Determine the [X, Y] coordinate at the center of the cell enclosing the given text.  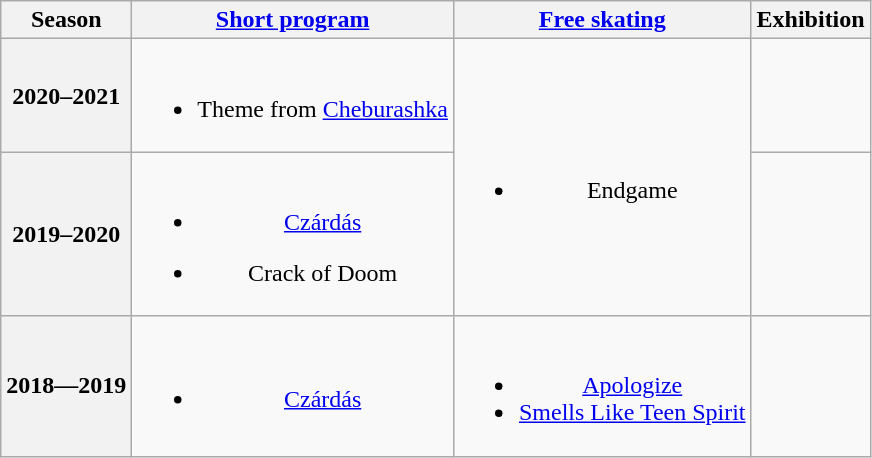
2020–2021 [66, 96]
Czárdás [293, 386]
2018—2019 [66, 386]
Apologize Smells Like Teen Spirit [602, 386]
Season [66, 20]
Czárdás Crack of Doom [293, 234]
Theme from Cheburashka [293, 96]
Endgame [602, 178]
Short program [293, 20]
2019–2020 [66, 234]
Exhibition [810, 20]
Free skating [602, 20]
